Output the (x, y) coordinate of the center of the cell containing the given text.  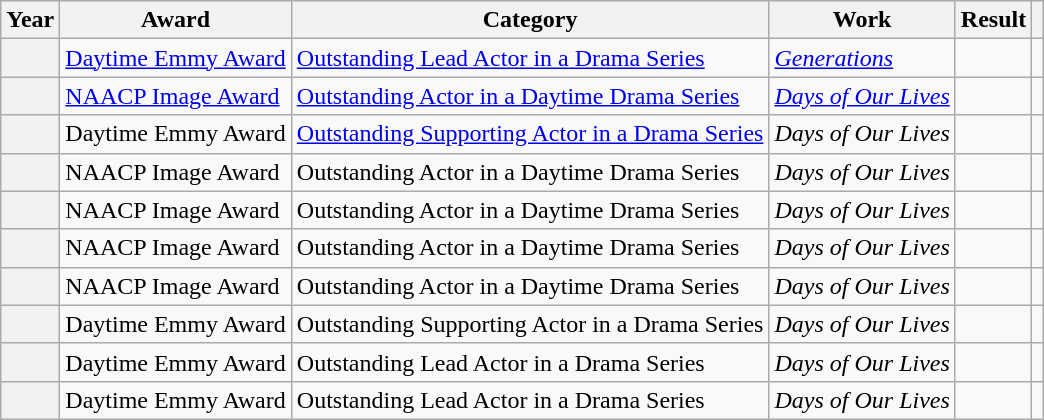
Generations (862, 58)
Work (862, 20)
Year (30, 20)
Award (176, 20)
Result (993, 20)
Category (530, 20)
